Pinpoint the cell where the given text exists, returning its (x, y) midpoint coordinate. 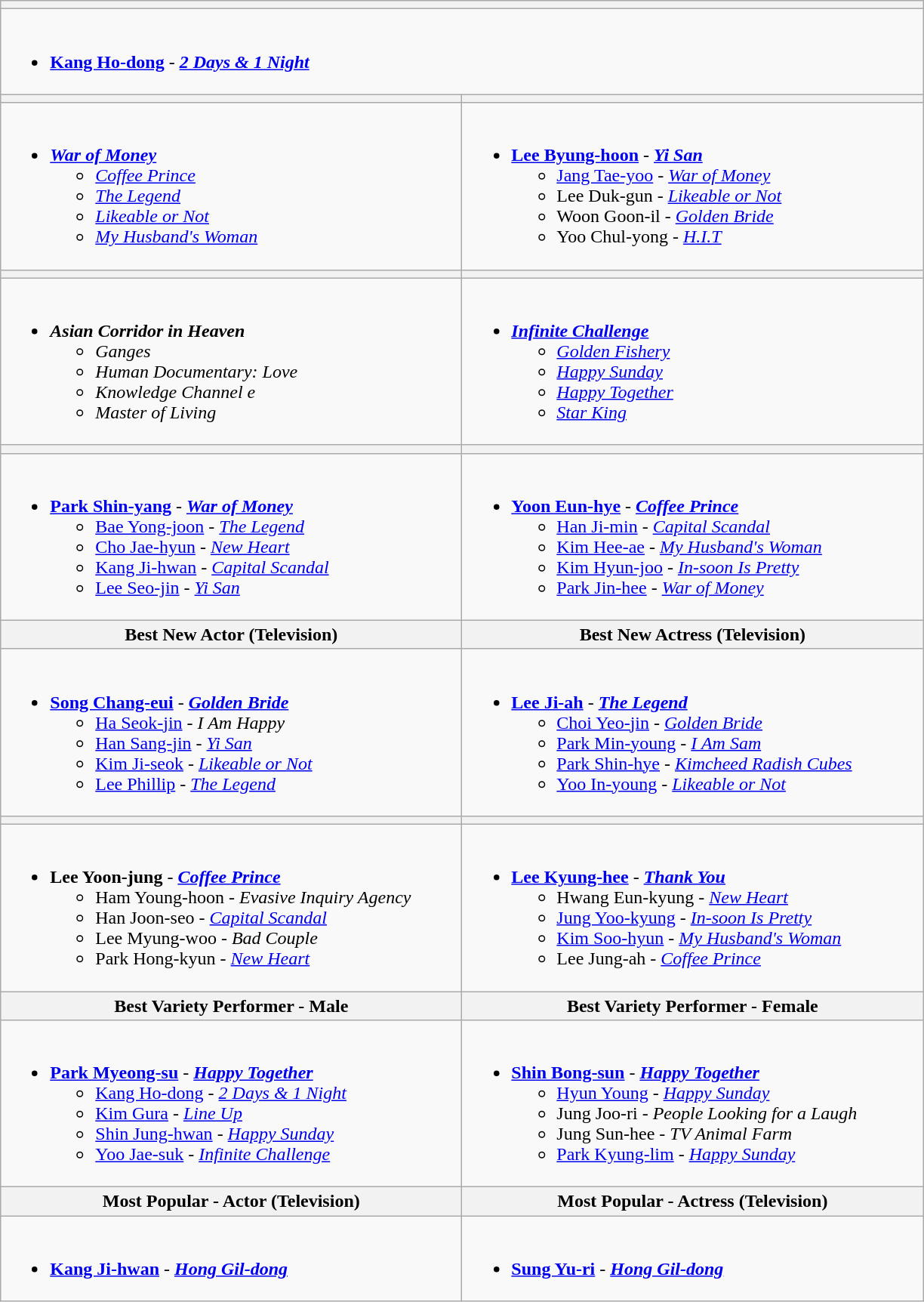
Best New Actress (Television) (693, 634)
Park Shin-yang - War of MoneyBae Yong-joon - The LegendCho Jae-hyun - New HeartKang Ji-hwan - Capital ScandalLee Seo-jin - Yi San (231, 536)
Song Chang-eui - Golden BrideHa Seok-jin - I Am HappyHan Sang-jin - Yi SanKim Ji-seok - Likeable or NotLee Phillip - The Legend (231, 733)
Yoon Eun-hye - Coffee PrinceHan Ji-min - Capital ScandalKim Hee-ae - My Husband's WomanKim Hyun-joo - In-soon Is PrettyPark Jin-hee - War of Money (693, 536)
Sung Yu-ri - Hong Gil-dong (693, 1258)
Park Myeong-su - Happy TogetherKang Ho-dong - 2 Days & 1 NightKim Gura - Line UpShin Jung-hwan - Happy SundayYoo Jae-suk - Infinite Challenge (231, 1104)
Best Variety Performer - Male (231, 1005)
Lee Byung-hoon - Yi SanJang Tae-yoo - War of MoneyLee Duk-gun - Likeable or NotWoon Goon-il - Golden BrideYoo Chul-yong - H.I.T (693, 186)
Kang Ji-hwan - Hong Gil-dong (231, 1258)
Asian Corridor in HeavenGangesHuman Documentary: LoveKnowledge Channel eMaster of Living (231, 361)
Kang Ho-dong - 2 Days & 1 Night (462, 51)
Lee Kyung-hee - Thank YouHwang Eun-kyung - New HeartJung Yoo-kyung - In-soon Is PrettyKim Soo-hyun - My Husband's WomanLee Jung-ah - Coffee Prince (693, 908)
Best Variety Performer - Female (693, 1005)
Lee Ji-ah - The LegendChoi Yeo-jin - Golden BridePark Min-young - I Am SamPark Shin-hye - Kimcheed Radish CubesYoo In-young - Likeable or Not (693, 733)
War of MoneyCoffee PrinceThe LegendLikeable or NotMy Husband's Woman (231, 186)
Best New Actor (Television) (231, 634)
Most Popular - Actress (Television) (693, 1202)
Most Popular - Actor (Television) (231, 1202)
Infinite ChallengeGolden FisheryHappy SundayHappy TogetherStar King (693, 361)
